Return the (X, Y) coordinate for the center point of the cell that contains the specified text.  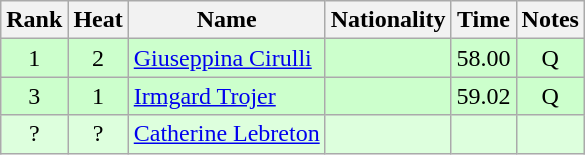
Irmgard Trojer (226, 96)
Rank (34, 20)
Name (226, 20)
Heat (98, 20)
3 (34, 96)
58.00 (484, 58)
Giuseppina Cirulli (226, 58)
Nationality (388, 20)
Time (484, 20)
59.02 (484, 96)
2 (98, 58)
Notes (550, 20)
Catherine Lebreton (226, 134)
